Scan for the cell matching the given text and deliver its [X, Y] coordinate at center. 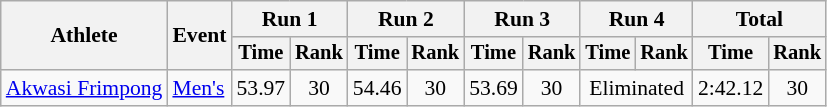
53.97 [260, 88]
Run 4 [636, 19]
Athlete [84, 36]
Eliminated [636, 88]
Akwasi Frimpong [84, 88]
53.69 [494, 88]
Total [760, 19]
Run 3 [522, 19]
Run 2 [406, 19]
Men's [199, 88]
2:42.12 [730, 88]
Run 1 [289, 19]
54.46 [378, 88]
Event [199, 36]
